From the cell containing the given text, extract its center point as [x, y] coordinate. 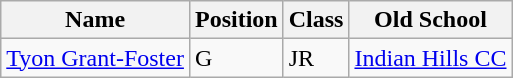
Name [96, 20]
G [236, 58]
Indian Hills CC [430, 58]
Class [316, 20]
Old School [430, 20]
Tyon Grant-Foster [96, 58]
JR [316, 58]
Position [236, 20]
